Provide the (X, Y) coordinate of the cell's center where the given text is located.  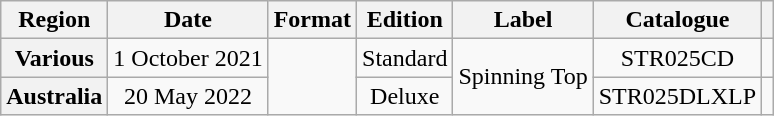
Format (312, 20)
Region (54, 20)
STR025DLXLP (677, 96)
Catalogue (677, 20)
Edition (405, 20)
Deluxe (405, 96)
Standard (405, 58)
Date (188, 20)
Various (54, 58)
STR025CD (677, 58)
Label (523, 20)
Australia (54, 96)
1 October 2021 (188, 58)
20 May 2022 (188, 96)
Spinning Top (523, 77)
